From the cell containing the given text, extract its center point as [X, Y] coordinate. 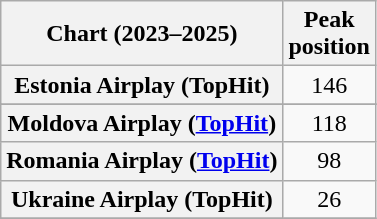
146 [329, 85]
Romania Airplay (TopHit) [142, 161]
98 [329, 161]
Ukraine Airplay (TopHit) [142, 199]
Estonia Airplay (TopHit) [142, 85]
Peakposition [329, 34]
26 [329, 199]
Chart (2023–2025) [142, 34]
118 [329, 123]
Moldova Airplay (TopHit) [142, 123]
